Pinpoint the cell where the given text exists, returning its (x, y) midpoint coordinate. 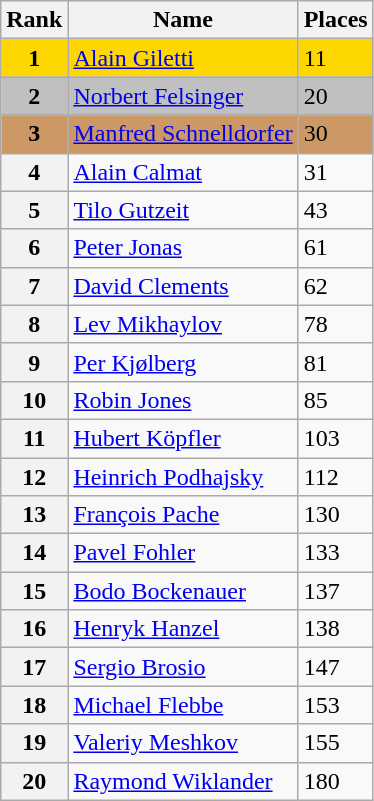
61 (336, 248)
Manfred Schnelldorfer (183, 134)
81 (336, 362)
112 (336, 477)
François Pache (183, 515)
5 (34, 210)
103 (336, 438)
155 (336, 743)
16 (34, 629)
Per Kjølberg (183, 362)
85 (336, 400)
14 (34, 553)
Sergio Brosio (183, 667)
Valeriy Meshkov (183, 743)
9 (34, 362)
180 (336, 781)
12 (34, 477)
Alain Giletti (183, 58)
10 (34, 400)
19 (34, 743)
43 (336, 210)
Robin Jones (183, 400)
130 (336, 515)
13 (34, 515)
138 (336, 629)
Bodo Bockenauer (183, 591)
31 (336, 172)
147 (336, 667)
2 (34, 96)
6 (34, 248)
Alain Calmat (183, 172)
137 (336, 591)
Places (336, 20)
Michael Flebbe (183, 705)
Heinrich Podhajsky (183, 477)
Peter Jonas (183, 248)
3 (34, 134)
15 (34, 591)
18 (34, 705)
30 (336, 134)
Norbert Felsinger (183, 96)
8 (34, 324)
4 (34, 172)
7 (34, 286)
1 (34, 58)
Raymond Wiklander (183, 781)
Lev Mikhaylov (183, 324)
Tilo Gutzeit (183, 210)
Rank (34, 20)
62 (336, 286)
David Clements (183, 286)
78 (336, 324)
Hubert Köpfler (183, 438)
17 (34, 667)
Name (183, 20)
133 (336, 553)
Pavel Fohler (183, 553)
153 (336, 705)
Henryk Hanzel (183, 629)
